Detect which cell encompasses the target text, then output its [x, y] center coordinate. 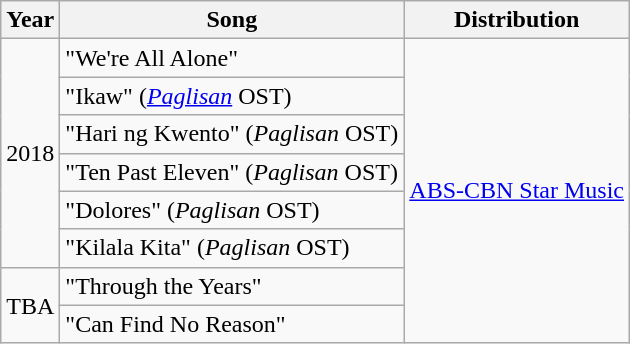
"Ikaw" (Paglisan OST) [232, 96]
"Dolores" (Paglisan OST) [232, 210]
"Hari ng Kwento" (Paglisan OST) [232, 134]
Year [30, 20]
Distribution [517, 20]
"Through the Years" [232, 286]
Song [232, 20]
2018 [30, 153]
TBA [30, 305]
"Kilala Kita" (Paglisan OST) [232, 248]
"We're All Alone" [232, 58]
"Can Find No Reason" [232, 324]
ABS-CBN Star Music [517, 191]
"Ten Past Eleven" (Paglisan OST) [232, 172]
